Pinpoint the cell where the given text exists, returning its (x, y) midpoint coordinate. 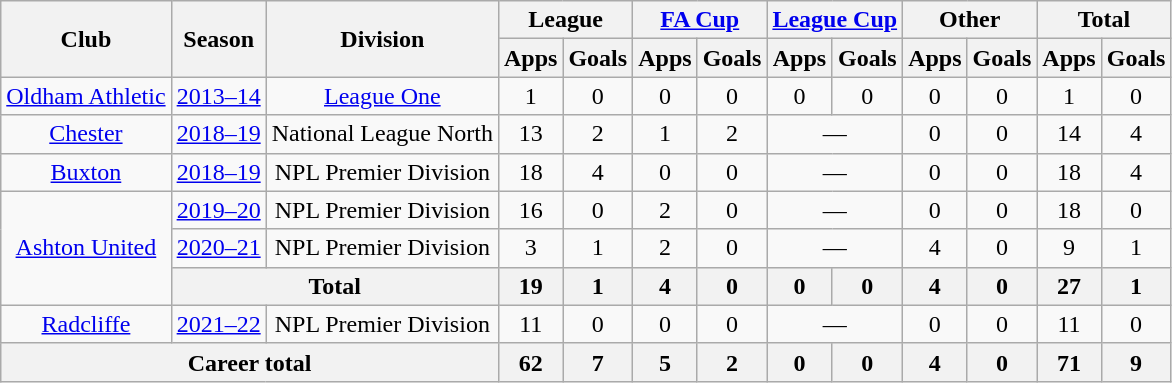
Oldham Athletic (86, 96)
27 (1069, 286)
Other (970, 20)
League One (382, 96)
National League North (382, 134)
2019–20 (218, 210)
Club (86, 39)
League Cup (835, 20)
5 (665, 362)
2013–14 (218, 96)
62 (530, 362)
19 (530, 286)
16 (530, 210)
Chester (86, 134)
2021–22 (218, 324)
Season (218, 39)
League (565, 20)
7 (598, 362)
14 (1069, 134)
Radcliffe (86, 324)
Ashton United (86, 248)
2020–21 (218, 248)
Division (382, 39)
71 (1069, 362)
Career total (250, 362)
FA Cup (700, 20)
Buxton (86, 172)
13 (530, 134)
3 (530, 248)
